Detect which cell encompasses the target text, then output its [x, y] center coordinate. 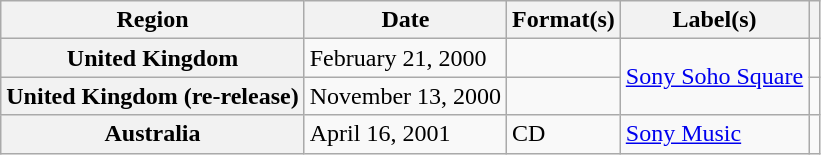
United Kingdom [152, 58]
April 16, 2001 [405, 134]
Date [405, 20]
Australia [152, 134]
Label(s) [714, 20]
November 13, 2000 [405, 96]
CD [564, 134]
Format(s) [564, 20]
February 21, 2000 [405, 58]
United Kingdom (re-release) [152, 96]
Sony Soho Square [714, 77]
Region [152, 20]
Sony Music [714, 134]
